Locate the cell with the specified text and output its (X, Y) center coordinate. 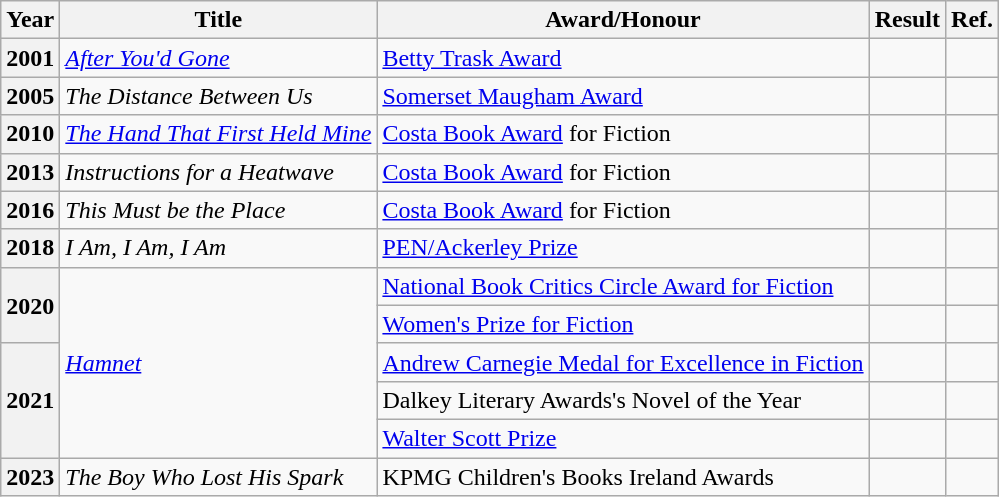
Betty Trask Award (623, 58)
Ref. (972, 20)
Women's Prize for Fiction (623, 324)
This Must be the Place (218, 210)
National Book Critics Circle Award for Fiction (623, 286)
2020 (30, 305)
Hamnet (218, 362)
2023 (30, 477)
Instructions for a Heatwave (218, 172)
2010 (30, 134)
2005 (30, 96)
Andrew Carnegie Medal for Excellence in Fiction (623, 362)
Somerset Maugham Award (623, 96)
Award/Honour (623, 20)
KPMG Children's Books Ireland Awards (623, 477)
2013 (30, 172)
PEN/Ackerley Prize (623, 248)
2001 (30, 58)
I Am, I Am, I Am (218, 248)
The Hand That First Held Mine (218, 134)
Walter Scott Prize (623, 438)
Dalkey Literary Awards's Novel of the Year (623, 400)
Year (30, 20)
After You'd Gone (218, 58)
Title (218, 20)
2021 (30, 400)
2016 (30, 210)
2018 (30, 248)
Result (907, 20)
The Distance Between Us (218, 96)
The Boy Who Lost His Spark (218, 477)
